Return the [x, y] coordinate for the center point of the cell that contains the specified text.  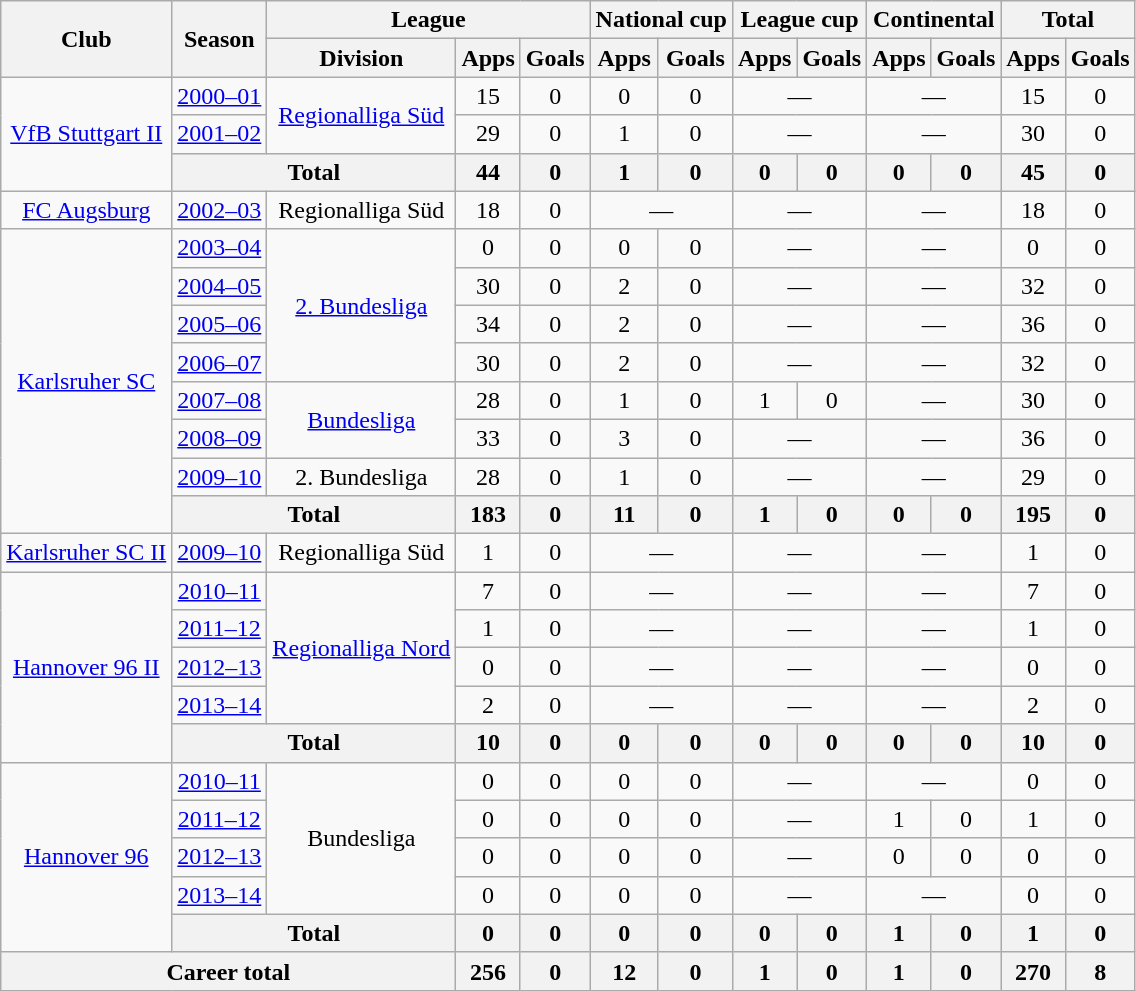
183 [488, 515]
2001–02 [220, 134]
Karlsruher SC [86, 381]
2003–04 [220, 248]
Club [86, 39]
Hannover 96 [86, 857]
8 [1100, 971]
League [428, 20]
195 [1033, 515]
National cup [661, 20]
44 [488, 172]
2002–03 [220, 210]
Season [220, 39]
Regionalliga Nord [362, 648]
45 [1033, 172]
Career total [228, 971]
11 [624, 515]
League cup [799, 20]
Division [362, 58]
2005–06 [220, 324]
2004–05 [220, 286]
12 [624, 971]
FC Augsburg [86, 210]
2000–01 [220, 96]
3 [624, 438]
Continental [934, 20]
34 [488, 324]
256 [488, 971]
Hannover 96 II [86, 667]
270 [1033, 971]
33 [488, 438]
2006–07 [220, 362]
2007–08 [220, 400]
2008–09 [220, 438]
VfB Stuttgart II [86, 134]
Karlsruher SC II [86, 553]
